Scan for the cell matching the given text and deliver its [X, Y] coordinate at center. 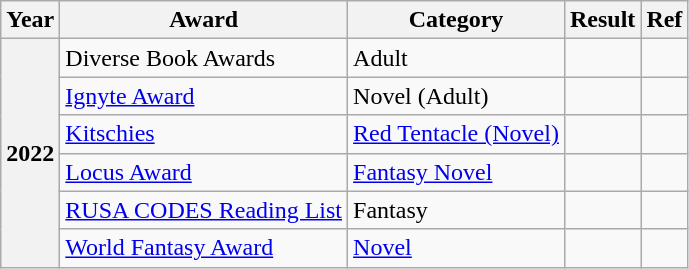
Result [602, 20]
Award [204, 20]
Year [30, 20]
Adult [456, 58]
Fantasy Novel [456, 172]
Red Tentacle (Novel) [456, 134]
Ref [664, 20]
Novel [456, 248]
Locus Award [204, 172]
Fantasy [456, 210]
2022 [30, 153]
RUSA CODES Reading List [204, 210]
World Fantasy Award [204, 248]
Category [456, 20]
Diverse Book Awards [204, 58]
Kitschies [204, 134]
Ignyte Award [204, 96]
Novel (Adult) [456, 96]
